Extract the [X, Y] coordinate from the center of the cell holding the provided text.  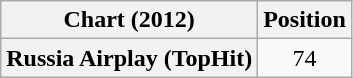
Position [305, 20]
Russia Airplay (TopHit) [130, 58]
Chart (2012) [130, 20]
74 [305, 58]
